Output the [x, y] coordinate of the center of the cell containing the given text.  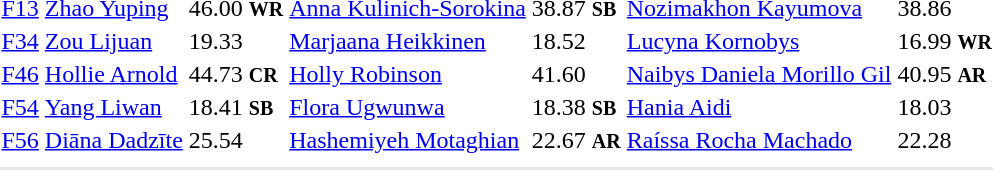
Lucyna Kornobys [759, 41]
22.67 AR [576, 140]
F54 [20, 107]
F56 [20, 140]
18.52 [576, 41]
Hollie Arnold [114, 74]
40.95 AR [944, 74]
Yang Liwan [114, 107]
18.41 SB [236, 107]
22.28 [944, 140]
Hania Aidi [759, 107]
Flora Ugwunwa [408, 107]
19.33 [236, 41]
F34 [20, 41]
Zou Lijuan [114, 41]
18.03 [944, 107]
25.54 [236, 140]
Diāna Dadzīte [114, 140]
F46 [20, 74]
Raíssa Rocha Machado [759, 140]
16.99 WR [944, 41]
Hashemiyeh Motaghian [408, 140]
18.38 SB [576, 107]
Holly Robinson [408, 74]
Marjaana Heikkinen [408, 41]
41.60 [576, 74]
Naibys Daniela Morillo Gil [759, 74]
44.73 CR [236, 74]
